Identify which cell holds the provided text, then report its (X, Y) central coordinate. 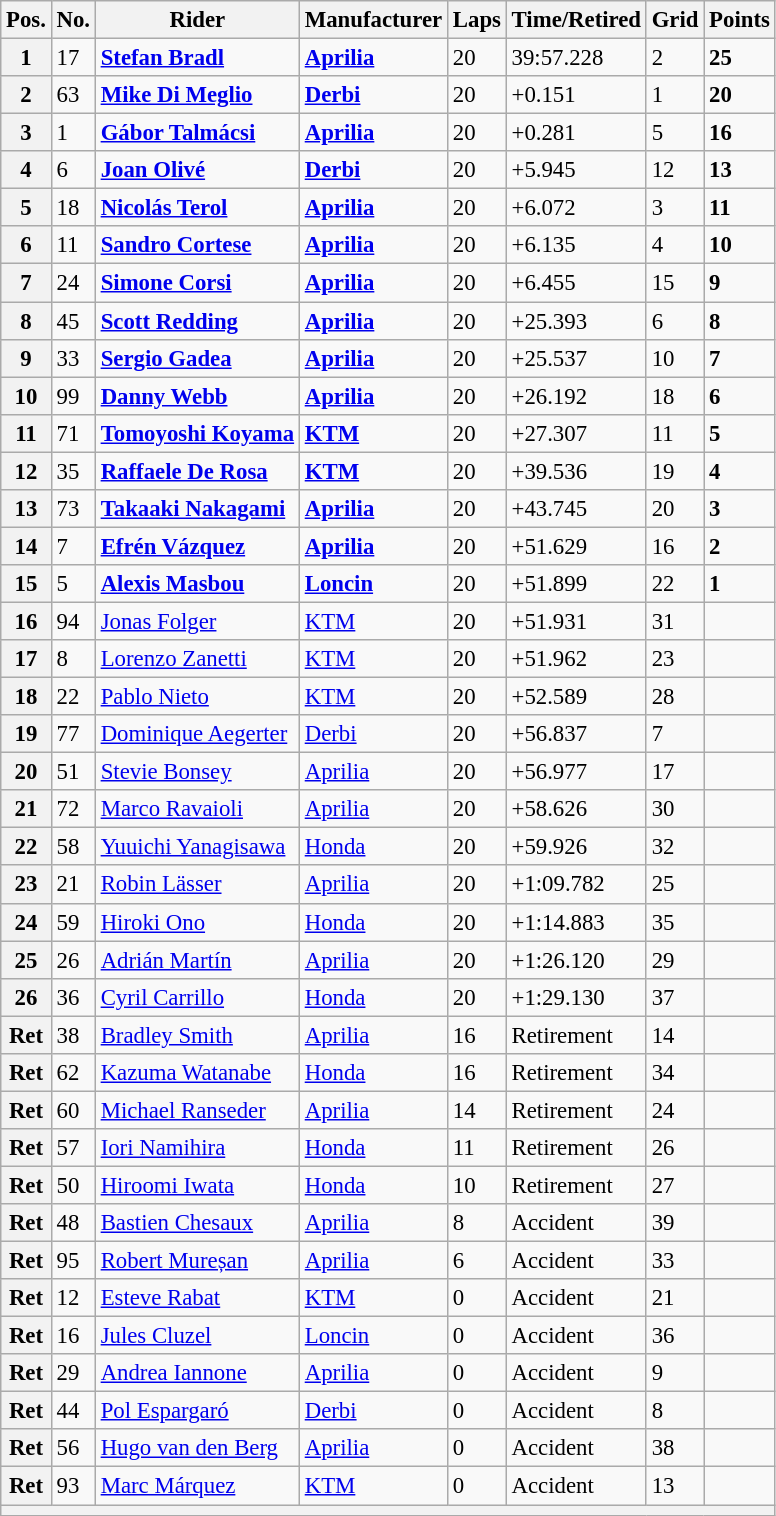
Adrián Martín (197, 960)
Pol Espargaró (197, 1411)
Laps (478, 20)
Esteve Rabat (197, 1298)
72 (73, 809)
+1:29.130 (576, 997)
62 (73, 1073)
Robin Lässer (197, 885)
+51.629 (576, 546)
+0.151 (576, 95)
39:57.228 (576, 58)
Pos. (26, 20)
95 (73, 1261)
+1:14.883 (576, 922)
Scott Redding (197, 321)
Kazuma Watanabe (197, 1073)
30 (674, 809)
+56.977 (576, 772)
Gábor Talmácsi (197, 133)
48 (73, 1223)
60 (73, 1110)
Simone Corsi (197, 283)
Jules Cluzel (197, 1336)
Nicolás Terol (197, 208)
27 (674, 1185)
+43.745 (576, 509)
71 (73, 433)
31 (674, 621)
Sergio Gadea (197, 358)
Manufacturer (373, 20)
+0.281 (576, 133)
+26.192 (576, 396)
+59.926 (576, 847)
93 (73, 1486)
50 (73, 1185)
+25.393 (576, 321)
+6.455 (576, 283)
+51.899 (576, 584)
Dominique Aegerter (197, 734)
Joan Olivé (197, 170)
Takaaki Nakagami (197, 509)
77 (73, 734)
Marco Ravaioli (197, 809)
51 (73, 772)
Points (740, 20)
63 (73, 95)
Michael Ranseder (197, 1110)
44 (73, 1411)
99 (73, 396)
94 (73, 621)
+51.962 (576, 659)
Time/Retired (576, 20)
Stefan Bradl (197, 58)
56 (73, 1449)
32 (674, 847)
Cyril Carrillo (197, 997)
Jonas Folger (197, 621)
37 (674, 997)
59 (73, 922)
Rider (197, 20)
Pablo Nieto (197, 697)
Grid (674, 20)
28 (674, 697)
45 (73, 321)
+52.589 (576, 697)
Danny Webb (197, 396)
+1:26.120 (576, 960)
34 (674, 1073)
Bradley Smith (197, 1035)
57 (73, 1148)
Alexis Masbou (197, 584)
73 (73, 509)
+58.626 (576, 809)
+51.931 (576, 621)
Marc Márquez (197, 1486)
+5.945 (576, 170)
+6.135 (576, 245)
58 (73, 847)
39 (674, 1223)
Efrén Vázquez (197, 546)
Stevie Bonsey (197, 772)
+1:09.782 (576, 885)
Sandro Cortese (197, 245)
Hiroomi Iwata (197, 1185)
Tomoyoshi Koyama (197, 433)
+6.072 (576, 208)
Iori Namihira (197, 1148)
+25.537 (576, 358)
Yuuichi Yanagisawa (197, 847)
Lorenzo Zanetti (197, 659)
+56.837 (576, 734)
Raffaele De Rosa (197, 471)
Bastien Chesaux (197, 1223)
+39.536 (576, 471)
Andrea Iannone (197, 1373)
+27.307 (576, 433)
Hiroki Ono (197, 922)
Robert Mureșan (197, 1261)
Mike Di Meglio (197, 95)
No. (73, 20)
Hugo van den Berg (197, 1449)
